Determine the [X, Y] coordinate at the center of the cell enclosing the given text.  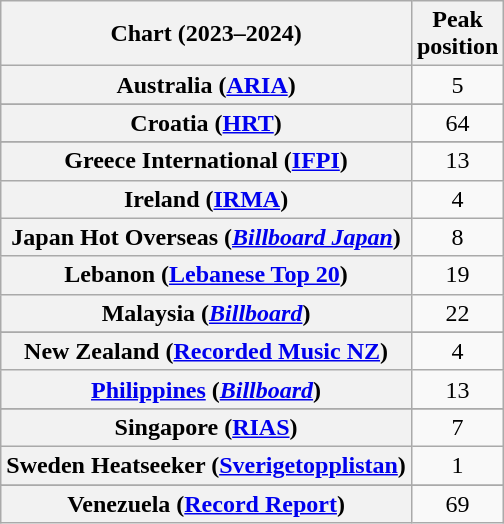
Ireland (IRMA) [206, 199]
69 [457, 503]
Croatia (HRT) [206, 123]
Sweden Heatseeker (Sverigetopplistan) [206, 465]
22 [457, 313]
8 [457, 237]
Singapore (RIAS) [206, 427]
19 [457, 275]
Philippines (Billboard) [206, 389]
Peakposition [457, 34]
Malaysia (Billboard) [206, 313]
7 [457, 427]
5 [457, 85]
Australia (ARIA) [206, 85]
Japan Hot Overseas (Billboard Japan) [206, 237]
Chart (2023–2024) [206, 34]
Venezuela (Record Report) [206, 503]
1 [457, 465]
Greece International (IFPI) [206, 161]
New Zealand (Recorded Music NZ) [206, 351]
64 [457, 123]
Lebanon (Lebanese Top 20) [206, 275]
